Return (X, Y) of the center of cell containing provided text 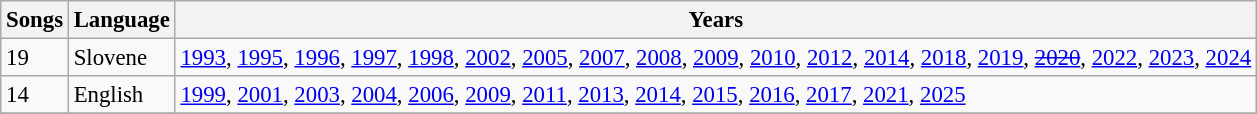
1999, 2001, 2003, 2004, 2006, 2009, 2011, 2013, 2014, 2015, 2016, 2017, 2021, 2025 (716, 95)
14 (35, 95)
Language (122, 20)
Years (716, 20)
Slovene (122, 58)
1993, 1995, 1996, 1997, 1998, 2002, 2005, 2007, 2008, 2009, 2010, 2012, 2014, 2018, 2019, 2020, 2022, 2023, 2024 (716, 58)
English (122, 95)
Songs (35, 20)
19 (35, 58)
